Extract the (X, Y) coordinate from the center of the cell holding the provided text.  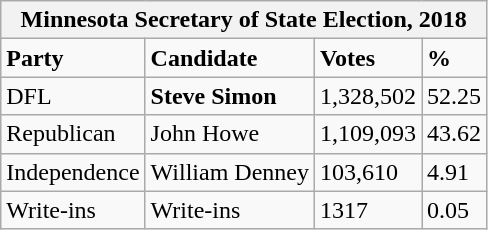
% (454, 58)
0.05 (454, 210)
Republican (73, 134)
52.25 (454, 96)
1,328,502 (368, 96)
Minnesota Secretary of State Election, 2018 (244, 20)
William Denney (230, 172)
Steve Simon (230, 96)
Votes (368, 58)
4.91 (454, 172)
1317 (368, 210)
103,610 (368, 172)
1,109,093 (368, 134)
Candidate (230, 58)
John Howe (230, 134)
43.62 (454, 134)
Party (73, 58)
DFL (73, 96)
Independence (73, 172)
